Provide the (X, Y) coordinate of the cell's center where the given text is located.  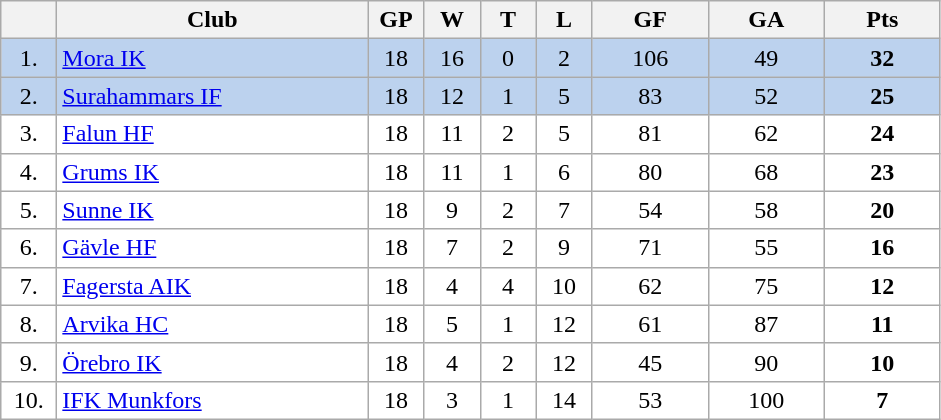
GF (650, 20)
L (564, 20)
58 (766, 210)
106 (650, 58)
8. (29, 324)
Grums IK (212, 172)
GP (396, 20)
3 (452, 400)
Gävle HF (212, 248)
Surahammars IF (212, 96)
14 (564, 400)
81 (650, 134)
2. (29, 96)
71 (650, 248)
53 (650, 400)
Club (212, 20)
24 (882, 134)
23 (882, 172)
3. (29, 134)
25 (882, 96)
61 (650, 324)
GA (766, 20)
10. (29, 400)
Falun HF (212, 134)
32 (882, 58)
4. (29, 172)
75 (766, 286)
90 (766, 362)
87 (766, 324)
1. (29, 58)
Örebro IK (212, 362)
Arvika HC (212, 324)
83 (650, 96)
9. (29, 362)
Mora IK (212, 58)
IFK Munkfors (212, 400)
W (452, 20)
Pts (882, 20)
20 (882, 210)
Sunne IK (212, 210)
6. (29, 248)
T (508, 20)
54 (650, 210)
52 (766, 96)
49 (766, 58)
100 (766, 400)
68 (766, 172)
6 (564, 172)
0 (508, 58)
Fagersta AIK (212, 286)
80 (650, 172)
7. (29, 286)
5. (29, 210)
45 (650, 362)
55 (766, 248)
